Return [X, Y] of the center of cell containing provided text 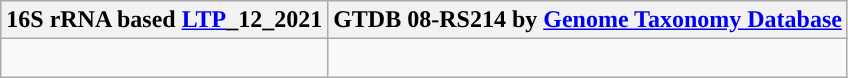
GTDB 08-RS214 by Genome Taxonomy Database [588, 20]
16S rRNA based LTP_12_2021 [164, 20]
